From the cell containing the given text, extract its center point as (X, Y) coordinate. 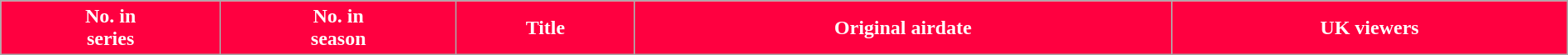
Original airdate (903, 28)
Title (546, 28)
No. inseries (111, 28)
UK viewers (1370, 28)
No. inseason (339, 28)
